Provide the [X, Y] coordinate of the cell's center where the given text is located.  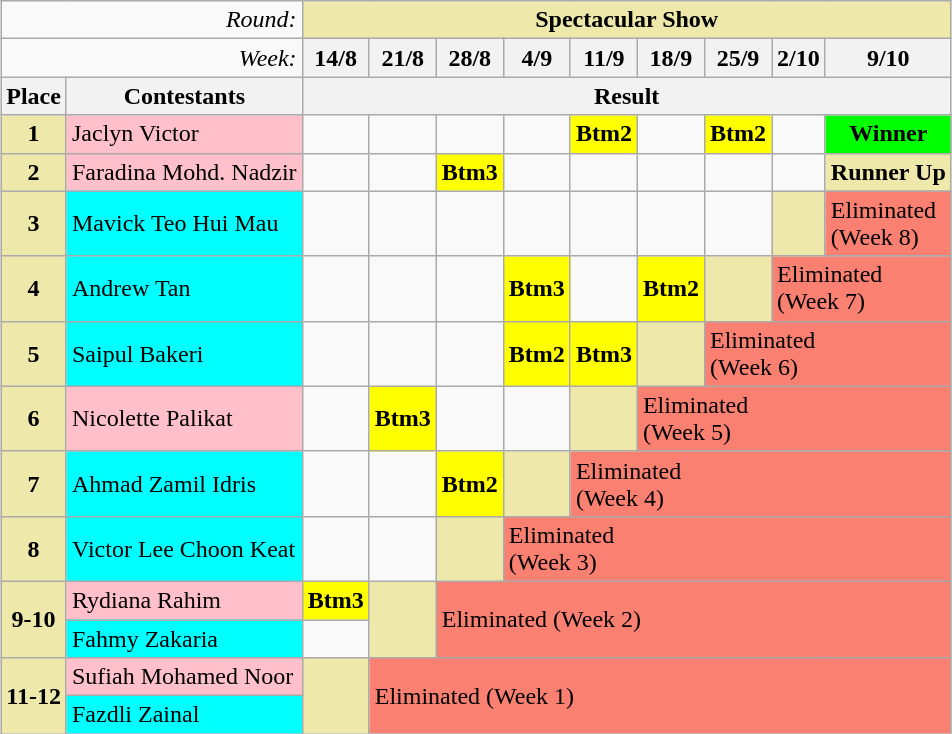
6 [34, 418]
3 [34, 224]
2 [34, 172]
9-10 [34, 619]
11-12 [34, 696]
18/9 [670, 58]
Saipul Bakeri [184, 354]
Week: [152, 58]
Eliminated (Week 5) [794, 418]
Jaclyn Victor [184, 134]
Ahmad Zamil Idris [184, 484]
4/9 [536, 58]
11/9 [604, 58]
Result [626, 96]
Eliminated (Week 7) [862, 288]
Spectacular Show [626, 20]
Eliminated (Week 1) [660, 696]
Eliminated (Week 8) [888, 224]
14/8 [336, 58]
Victor Lee Choon Keat [184, 548]
Rydiana Rahim [184, 600]
Sufiah Mohamed Noor [184, 677]
Eliminated (Week 3) [727, 548]
Eliminated (Week 4) [760, 484]
Contestants [184, 96]
Nicolette Palikat [184, 418]
Faradina Mohd. Nadzir [184, 172]
4 [34, 288]
Winner [888, 134]
Eliminated (Week 2) [694, 619]
9/10 [888, 58]
5 [34, 354]
2/10 [799, 58]
Fahmy Zakaria [184, 639]
8 [34, 548]
Fazdli Zainal [184, 715]
Runner Up [888, 172]
Place [34, 96]
Round: [152, 20]
25/9 [738, 58]
Mavick Teo Hui Mau [184, 224]
21/8 [402, 58]
7 [34, 484]
Eliminated (Week 6) [828, 354]
1 [34, 134]
28/8 [470, 58]
Andrew Tan [184, 288]
